Return the [x, y] coordinate for the center point of the cell that contains the specified text.  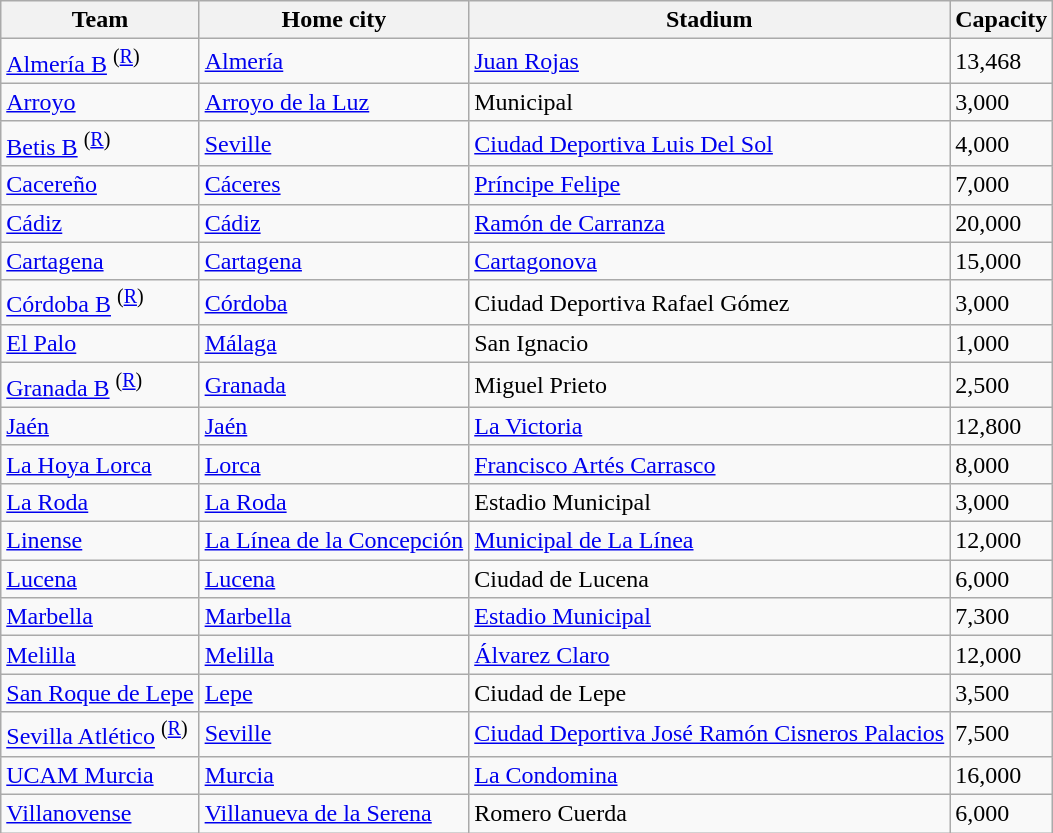
El Palo [100, 344]
Málaga [334, 344]
Córdoba B (R) [100, 302]
Almería [334, 62]
Municipal de La Línea [710, 541]
4,000 [1002, 144]
Sevilla Atlético (R) [100, 734]
La Hoya Lorca [100, 464]
7,300 [1002, 617]
La Victoria [710, 426]
UCAM Murcia [100, 775]
3,500 [1002, 693]
Ciudad Deportiva Rafael Gómez [710, 302]
12,800 [1002, 426]
Juan Rojas [710, 62]
Álvarez Claro [710, 655]
13,468 [1002, 62]
1,000 [1002, 344]
Arroyo [100, 102]
20,000 [1002, 223]
Betis B (R) [100, 144]
La Condomina [710, 775]
15,000 [1002, 261]
Córdoba [334, 302]
Francisco Artés Carrasco [710, 464]
Home city [334, 20]
Cáceres [334, 185]
Almería B (R) [100, 62]
Capacity [1002, 20]
Ciudad de Lucena [710, 579]
Ciudad de Lepe [710, 693]
Team [100, 20]
Stadium [710, 20]
2,500 [1002, 386]
Granada [334, 386]
Lepe [334, 693]
16,000 [1002, 775]
Cartagonova [710, 261]
Municipal [710, 102]
7,500 [1002, 734]
La Línea de la Concepción [334, 541]
Murcia [334, 775]
San Ignacio [710, 344]
Linense [100, 541]
Granada B (R) [100, 386]
Villanovense [100, 813]
Príncipe Felipe [710, 185]
Romero Cuerda [710, 813]
San Roque de Lepe [100, 693]
Ramón de Carranza [710, 223]
7,000 [1002, 185]
8,000 [1002, 464]
Cacereño [100, 185]
Ciudad Deportiva Luis Del Sol [710, 144]
Lorca [334, 464]
Arroyo de la Luz [334, 102]
Miguel Prieto [710, 386]
Villanueva de la Serena [334, 813]
Ciudad Deportiva José Ramón Cisneros Palacios [710, 734]
